Extract the [X, Y] coordinate from the center of the cell holding the provided text.  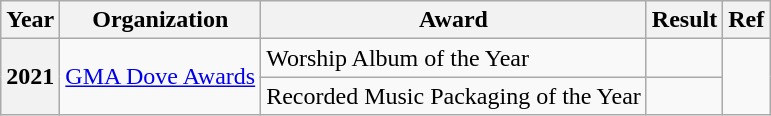
2021 [30, 77]
GMA Dove Awards [160, 77]
Recorded Music Packaging of the Year [454, 96]
Ref [746, 20]
Worship Album of the Year [454, 58]
Organization [160, 20]
Result [684, 20]
Year [30, 20]
Award [454, 20]
